Extract the (X, Y) coordinate from the center of the cell holding the provided text.  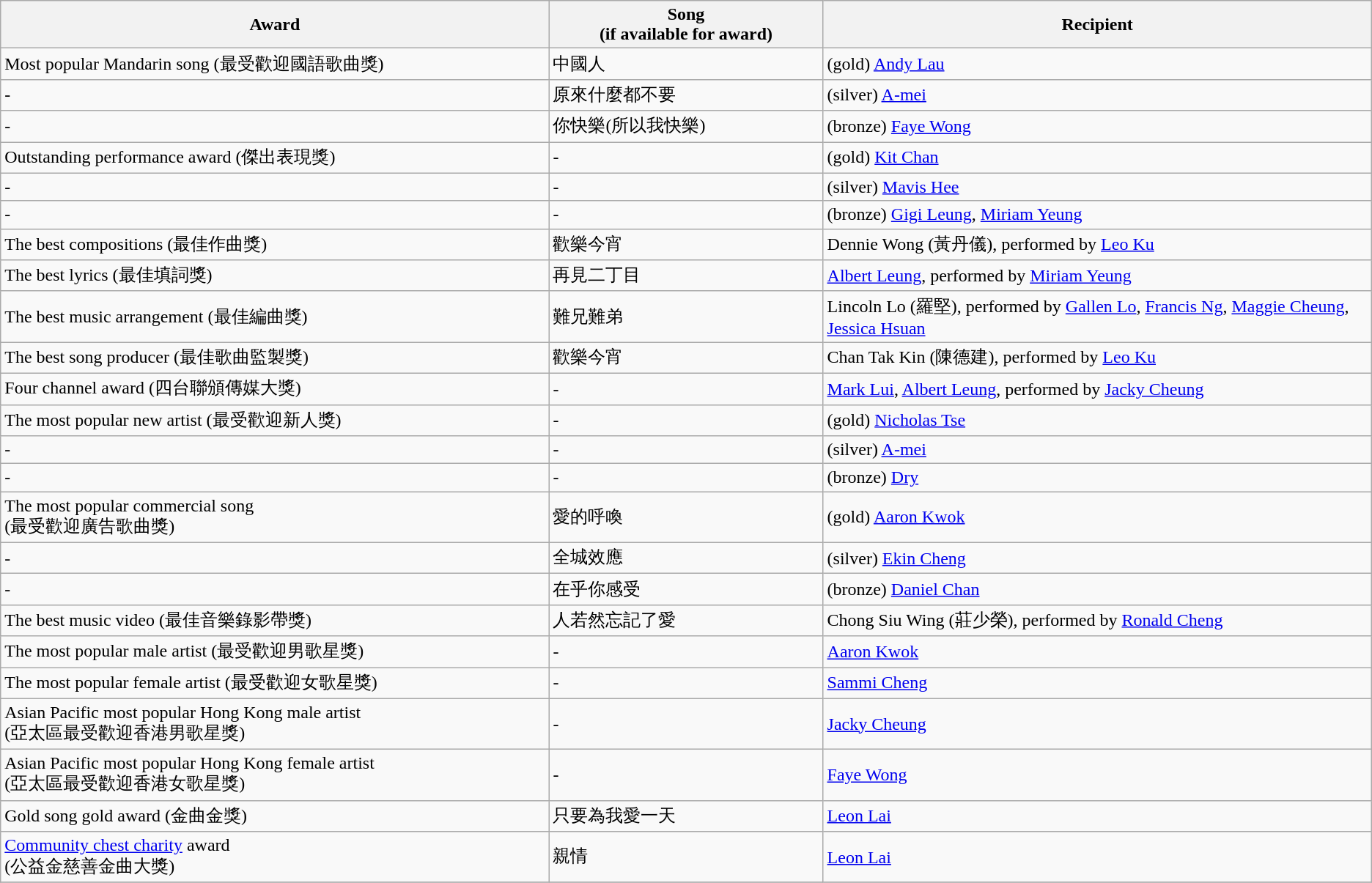
Faye Wong (1097, 775)
人若然忘記了愛 (686, 620)
再見二丁目 (686, 276)
Sammi Cheng (1097, 683)
全城效應 (686, 558)
(gold) Aaron Kwok (1097, 517)
Jacky Cheung (1097, 724)
Aaron Kwok (1097, 652)
Dennie Wong (黃丹儀), performed by Leo Ku (1097, 245)
(gold) Kit Chan (1097, 158)
The best compositions (最佳作曲獎) (275, 245)
原來什麼都不要 (686, 95)
只要為我愛一天 (686, 816)
Community chest charity award(公益金慈善金曲大獎) (275, 857)
Asian Pacific most popular Hong Kong male artist(亞太區最受歡迎香港男歌星獎) (275, 724)
(bronze) Dry (1097, 478)
(bronze) Daniel Chan (1097, 589)
Award (275, 25)
Albert Leung, performed by Miriam Yeung (1097, 276)
難兄難弟 (686, 317)
在乎你感受 (686, 589)
Chan Tak Kin (陳德建), performed by Leo Ku (1097, 358)
The best song producer (最佳歌曲監製獎) (275, 358)
Most popular Mandarin song (最受歡迎國語歌曲獎) (275, 64)
(bronze) Gigi Leung, Miriam Yeung (1097, 215)
Song(if available for award) (686, 25)
Four channel award (四台聯頒傳媒大獎) (275, 388)
你快樂(所以我快樂) (686, 126)
The best music video (最佳音樂錄影帶獎) (275, 620)
Chong Siu Wing (莊少榮), performed by Ronald Cheng (1097, 620)
The most popular female artist (最受歡迎女歌星獎) (275, 683)
The most popular male artist (最受歡迎男歌星獎) (275, 652)
The best lyrics (最佳填詞獎) (275, 276)
中國人 (686, 64)
(bronze) Faye Wong (1097, 126)
(gold) Nicholas Tse (1097, 421)
The best music arrangement (最佳編曲獎) (275, 317)
Recipient (1097, 25)
(silver) Ekin Cheng (1097, 558)
The most popular commercial song(最受歡迎廣告歌曲獎) (275, 517)
Gold song gold award (金曲金獎) (275, 816)
親情 (686, 857)
Outstanding performance award (傑出表現獎) (275, 158)
(silver) Mavis Hee (1097, 187)
愛的呼喚 (686, 517)
The most popular new artist (最受歡迎新人獎) (275, 421)
Asian Pacific most popular Hong Kong female artist(亞太區最受歡迎香港女歌星獎) (275, 775)
Mark Lui, Albert Leung, performed by Jacky Cheung (1097, 388)
(gold) Andy Lau (1097, 64)
Lincoln Lo (羅堅), performed by Gallen Lo, Francis Ng, Maggie Cheung, Jessica Hsuan (1097, 317)
